Provide the [X, Y] coordinate of the cell's center where the given text is located.  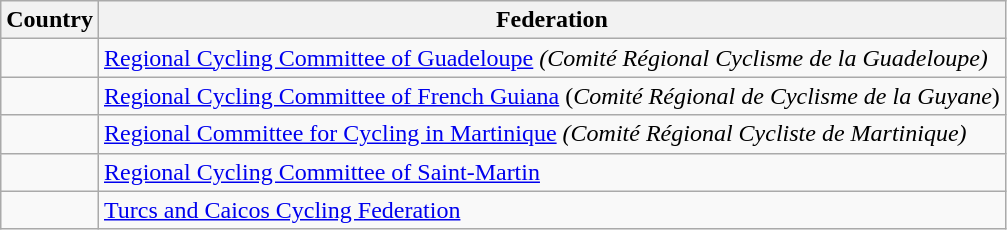
Country [50, 20]
Turcs and Caicos Cycling Federation [552, 210]
Regional Cycling Committee of French Guiana (Comité Régional de Cyclisme de la Guyane) [552, 96]
Regional Cycling Committee of Saint-Martin [552, 172]
Regional Cycling Committee of Guadeloupe (Comité Régional Cyclisme de la Guadeloupe) [552, 58]
Federation [552, 20]
Regional Committee for Cycling in Martinique (Comité Régional Cycliste de Martinique) [552, 134]
